Capture the cell that displays the provided text and extract its (X, Y) central coordinate. 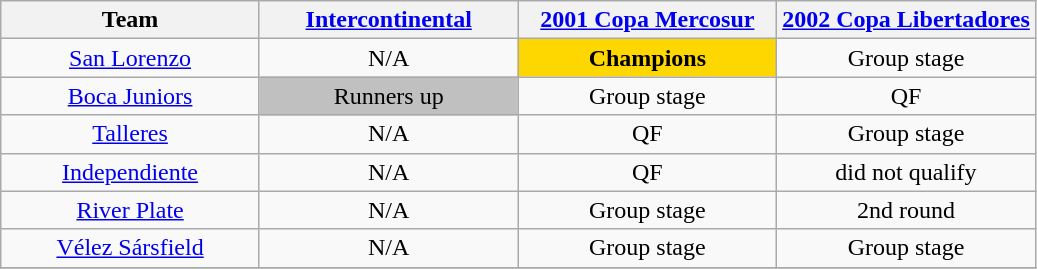
Independiente (130, 172)
did not qualify (906, 172)
2nd round (906, 210)
San Lorenzo (130, 58)
Champions (648, 58)
2001 Copa Mercosur (648, 20)
River Plate (130, 210)
Runners up (388, 96)
2002 Copa Libertadores (906, 20)
Talleres (130, 134)
Intercontinental (388, 20)
Team (130, 20)
Vélez Sársfield (130, 248)
Boca Juniors (130, 96)
